Locate the cell with the specified text and output its (x, y) center coordinate. 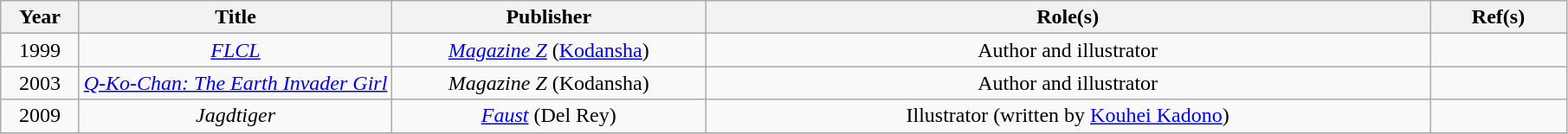
Faust (Del Rey) (549, 116)
Illustrator (written by Kouhei Kadono) (1068, 116)
Q-Ko-Chan: The Earth Invader Girl (236, 83)
2009 (40, 116)
Ref(s) (1499, 17)
Jagdtiger (236, 116)
Publisher (549, 17)
FLCL (236, 50)
Year (40, 17)
Role(s) (1068, 17)
Title (236, 17)
1999 (40, 50)
2003 (40, 83)
